Identify which cell holds the provided text, then report its [x, y] central coordinate. 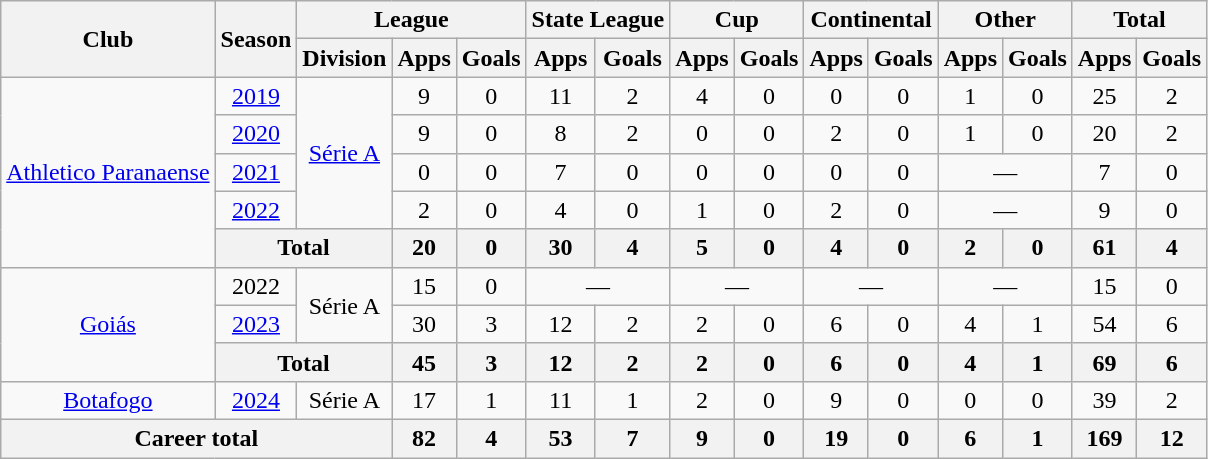
8 [560, 134]
25 [1104, 96]
61 [1104, 248]
State League [598, 20]
69 [1104, 362]
19 [836, 438]
Career total [196, 438]
Other [1005, 20]
17 [424, 400]
2019 [256, 96]
Athletico Paranaense [108, 172]
Division [344, 58]
Cup [737, 20]
Season [256, 39]
39 [1104, 400]
Goiás [108, 324]
Botafogo [108, 400]
5 [702, 248]
169 [1104, 438]
League [412, 20]
2023 [256, 324]
Club [108, 39]
Continental [871, 20]
54 [1104, 324]
53 [560, 438]
2021 [256, 172]
2024 [256, 400]
82 [424, 438]
2020 [256, 134]
45 [424, 362]
